Locate the cell with the specified text and output its (X, Y) center coordinate. 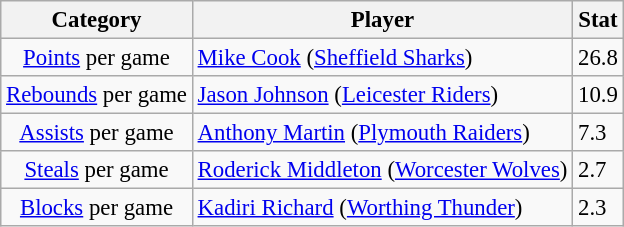
Stat (598, 20)
Player (382, 20)
Points per game (97, 58)
Rebounds per game (97, 95)
Mike Cook (Sheffield Sharks) (382, 58)
Category (97, 20)
2.3 (598, 208)
Jason Johnson (Leicester Riders) (382, 95)
26.8 (598, 58)
Assists per game (97, 133)
Roderick Middleton (Worcester Wolves) (382, 170)
Kadiri Richard (Worthing Thunder) (382, 208)
Anthony Martin (Plymouth Raiders) (382, 133)
7.3 (598, 133)
Steals per game (97, 170)
2.7 (598, 170)
10.9 (598, 95)
Blocks per game (97, 208)
